For the text-containing cell, return its midpoint in (X, Y) coordinate format. 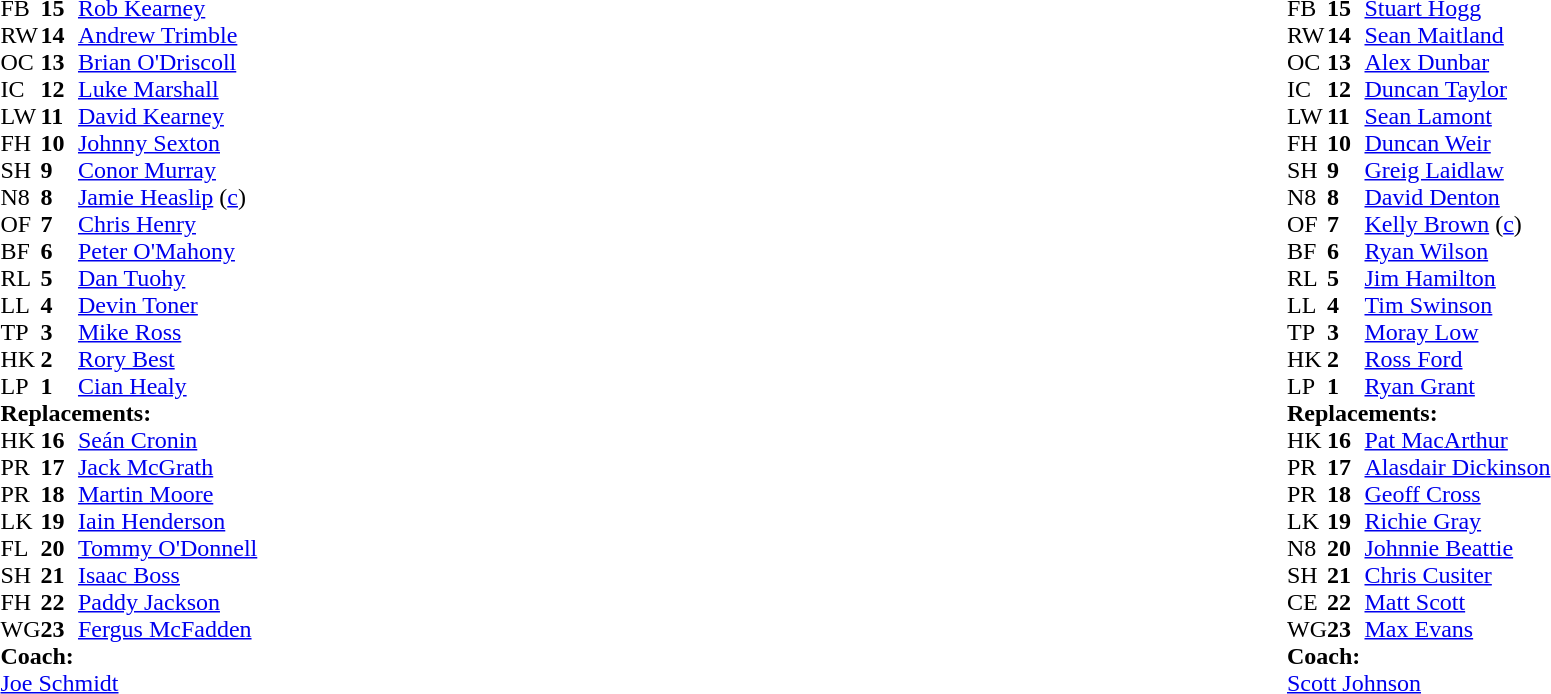
Peter O'Mahony (168, 252)
Martin Moore (168, 494)
Chris Cusiter (1457, 576)
Sean Maitland (1457, 36)
Isaac Boss (168, 576)
Pat MacArthur (1457, 440)
Kelly Brown (c) (1457, 224)
Geoff Cross (1457, 494)
David Kearney (168, 116)
Rory Best (168, 360)
Fergus McFadden (168, 630)
Jack McGrath (168, 468)
Duncan Weir (1457, 144)
Cian Healy (168, 386)
Alex Dunbar (1457, 62)
Ross Ford (1457, 360)
Ryan Grant (1457, 386)
Ryan Wilson (1457, 252)
Mike Ross (168, 332)
Tommy O'Donnell (168, 548)
Sean Lamont (1457, 116)
Iain Henderson (168, 522)
Johnny Sexton (168, 144)
FL (20, 548)
Conor Murray (168, 170)
Greig Laidlaw (1457, 170)
David Denton (1457, 198)
Moray Low (1457, 332)
Matt Scott (1457, 602)
Andrew Trimble (168, 36)
CE (1307, 602)
Max Evans (1457, 630)
Brian O'Driscoll (168, 62)
Devin Toner (168, 306)
Seán Cronin (168, 440)
Jamie Heaslip (c) (168, 198)
Richie Gray (1457, 522)
Johnnie Beattie (1457, 548)
Paddy Jackson (168, 602)
Jim Hamilton (1457, 278)
Duncan Taylor (1457, 90)
Dan Tuohy (168, 278)
Alasdair Dickinson (1457, 468)
Chris Henry (168, 224)
Luke Marshall (168, 90)
Tim Swinson (1457, 306)
